Return the [x, y] coordinate for the center point of the cell that contains the specified text.  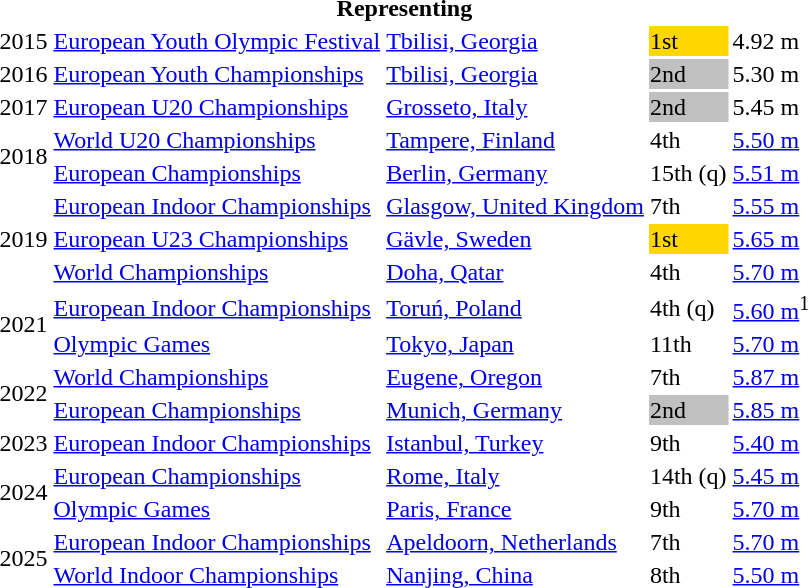
14th (q) [688, 476]
European Youth Olympic Festival [217, 41]
European U20 Championships [217, 107]
Eugene, Oregon [516, 377]
Rome, Italy [516, 476]
Berlin, Germany [516, 173]
Tokyo, Japan [516, 344]
Apeldoorn, Netherlands [516, 542]
Gävle, Sweden [516, 239]
15th (q) [688, 173]
World U20 Championships [217, 140]
European Youth Championships [217, 74]
Munich, Germany [516, 410]
Doha, Qatar [516, 272]
Grosseto, Italy [516, 107]
European U23 Championships [217, 239]
Toruń, Poland [516, 308]
11th [688, 344]
Paris, France [516, 509]
4th (q) [688, 308]
Istanbul, Turkey [516, 443]
Tampere, Finland [516, 140]
Glasgow, United Kingdom [516, 206]
